Identify which cell holds the provided text, then report its (x, y) central coordinate. 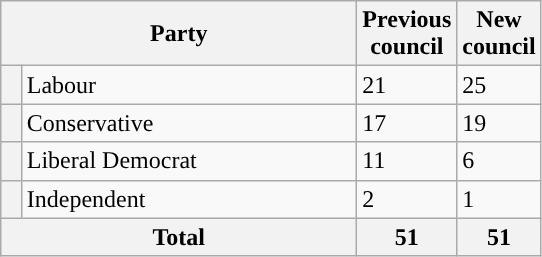
25 (499, 85)
Liberal Democrat (189, 161)
21 (407, 85)
New council (499, 34)
2 (407, 199)
Party (179, 34)
11 (407, 161)
6 (499, 161)
Previous council (407, 34)
Labour (189, 85)
Total (179, 237)
Independent (189, 199)
Conservative (189, 123)
17 (407, 123)
19 (499, 123)
1 (499, 199)
